Return (X, Y) of the center of cell containing provided text 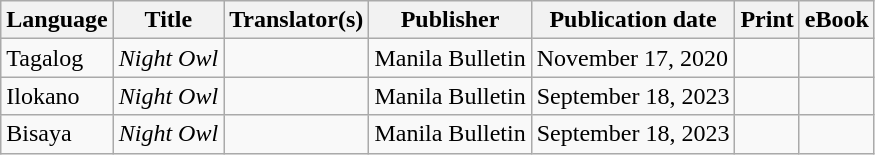
Bisaya (57, 134)
Ilokano (57, 96)
Print (767, 20)
Title (168, 20)
November 17, 2020 (633, 58)
Publisher (450, 20)
Translator(s) (296, 20)
Language (57, 20)
Publication date (633, 20)
eBook (836, 20)
Tagalog (57, 58)
